Scan for the cell matching the given text and deliver its (x, y) coordinate at center. 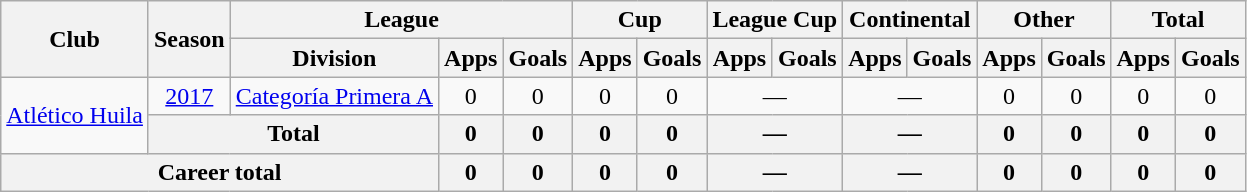
Season (189, 39)
Other (1044, 20)
Atlético Huila (75, 115)
2017 (189, 96)
Division (334, 58)
Continental (910, 20)
Career total (220, 172)
Categoría Primera A (334, 96)
Club (75, 39)
League Cup (775, 20)
League (402, 20)
Cup (640, 20)
